Provide the (x, y) coordinate of the cell's center where the given text is located.  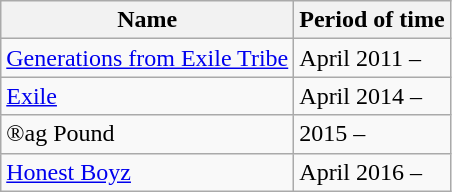
April 2014 – (372, 96)
Period of time (372, 20)
Exile (148, 96)
April 2016 – (372, 172)
Name (148, 20)
2015 – (372, 134)
®ag Pound (148, 134)
Generations from Exile Tribe (148, 58)
April 2011 – (372, 58)
Honest Boyz (148, 172)
